Provide the [X, Y] coordinate of the cell's center where the given text is located.  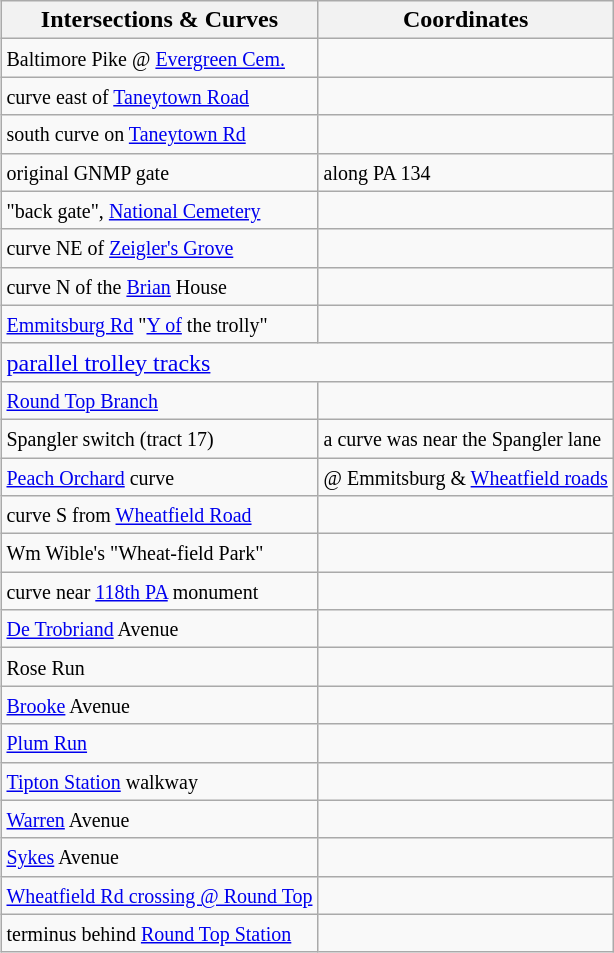
Coordinates [466, 20]
Wm Wible's "Wheat-field Park" [160, 553]
Peach Orchard curve [160, 477]
Plum Run [160, 743]
curve near 118th PA monument [160, 591]
De Trobriand Avenue [160, 629]
Warren Avenue [160, 819]
Round Top Branch [160, 400]
Brooke Avenue [160, 705]
Tipton Station walkway [160, 781]
Sykes Avenue [160, 857]
terminus behind Round Top Station [160, 933]
Spangler switch (tract 17) [160, 438]
a curve was near the Spangler lane [466, 438]
curve S from Wheatfield Road [160, 515]
south curve on Taneytown Rd [160, 134]
curve N of the Brian House [160, 286]
"back gate", National Cemetery [160, 210]
curve east of Taneytown Road [160, 96]
Intersections & Curves [160, 20]
Baltimore Pike @ Evergreen Cem. [160, 58]
parallel trolley tracks [307, 362]
Rose Run [160, 667]
Emmitsburg Rd "Y of the trolly" [160, 324]
@ Emmitsburg & Wheatfield roads [466, 477]
along PA 134 [466, 172]
original GNMP gate [160, 172]
curve NE of Zeigler's Grove [160, 248]
Wheatfield Rd crossing @ Round Top [160, 895]
